Find where the given text appears and provide that cell's center as (x, y) coordinate. 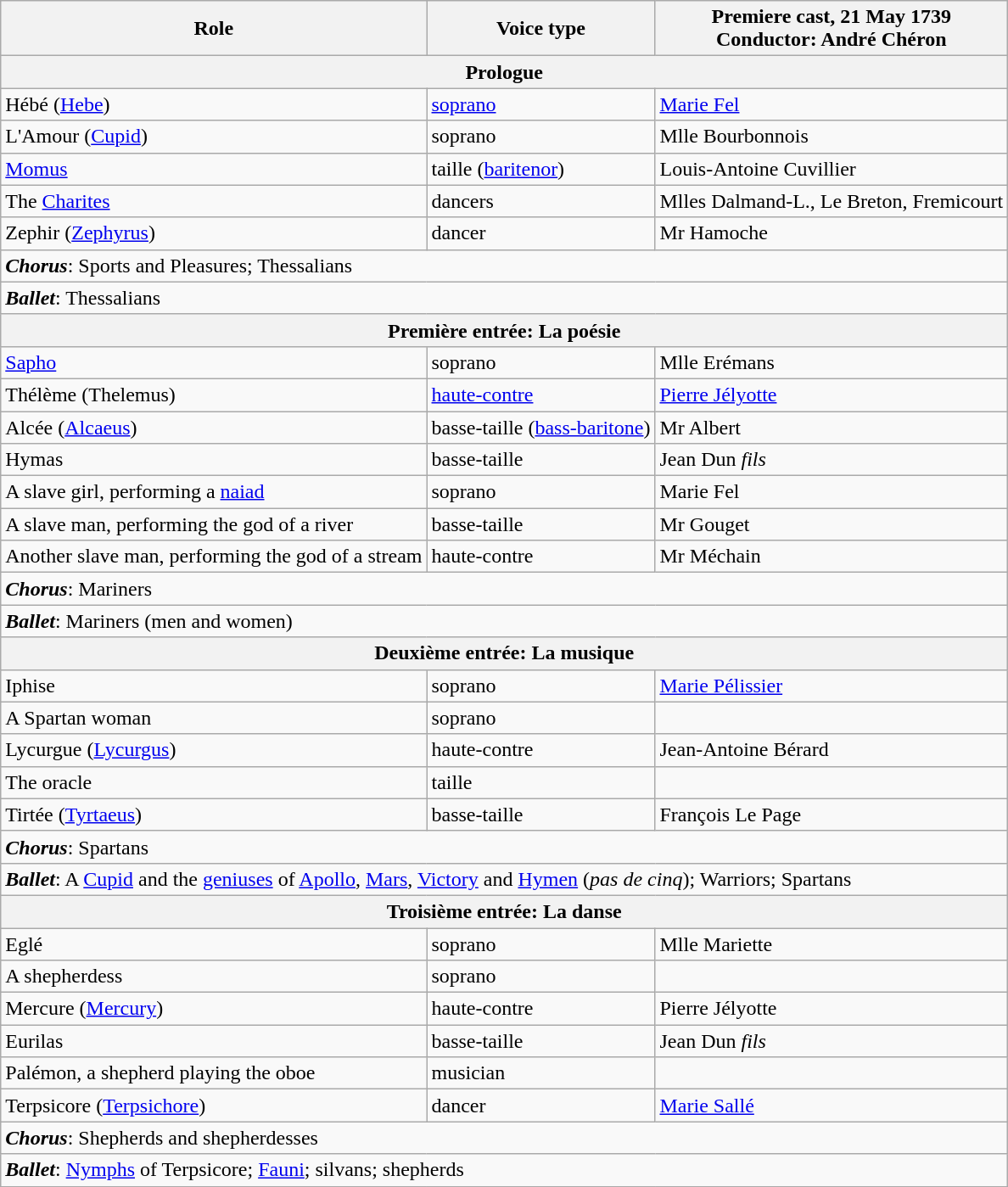
Marie Pélissier (832, 686)
Deuxième entrée: La musique (504, 653)
Role (214, 29)
Eglé (214, 944)
Tirtée (Tyrtaeus) (214, 815)
Thélème (Thelemus) (214, 395)
Another slave man, performing the god of a stream (214, 557)
Chorus: Shepherds and shepherdesses (504, 1138)
Ballet: Thessalians (504, 298)
Jean-Antoine Bérard (832, 750)
Ballet: Nymphs of Terpsicore; Fauni; silvans; shepherds (504, 1170)
Ballet: A Cupid and the geniuses of Apollo, Mars, Victory and Hymen (pas de cinq); Warriors; Spartans (504, 879)
Zephir (Zephyrus) (214, 233)
Lycurgue (Lycurgus) (214, 750)
Voice type (541, 29)
Premiere cast, 21 May 1739Conductor: André Chéron (832, 29)
Louis-Antoine Cuvillier (832, 169)
Mr Hamoche (832, 233)
A slave girl, performing a naiad (214, 492)
Prologue (504, 72)
Mercure (Mercury) (214, 1009)
Chorus: Mariners (504, 589)
Chorus: Sports and Pleasures; Thessalians (504, 266)
Troisième entrée: La danse (504, 911)
basse-taille (bass-baritone) (541, 427)
Chorus: Spartans (504, 847)
Mr Gouget (832, 524)
Mlles Dalmand-L., Le Breton, Fremicourt (832, 201)
Mr Méchain (832, 557)
The oracle (214, 782)
taille (baritenor) (541, 169)
taille (541, 782)
Eurilas (214, 1041)
The Charites (214, 201)
Momus (214, 169)
Sapho (214, 362)
François Le Page (832, 815)
Mlle Erémans (832, 362)
Mr Albert (832, 427)
Mlle Mariette (832, 944)
Hébé (Hebe) (214, 104)
Mlle Bourbonnois (832, 137)
A Spartan woman (214, 718)
Alcée (Alcaeus) (214, 427)
L'Amour (Cupid) (214, 137)
Terpsicore (Terpsichore) (214, 1106)
Hymas (214, 460)
musician (541, 1073)
Marie Sallé (832, 1106)
Iphise (214, 686)
Ballet: Mariners (men and women) (504, 621)
Première entrée: La poésie (504, 330)
A shepherdess (214, 977)
dancers (541, 201)
Palémon, a shepherd playing the oboe (214, 1073)
A slave man, performing the god of a river (214, 524)
